For the text-containing cell, return its midpoint in [x, y] coordinate format. 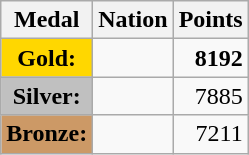
Bronze: [47, 134]
8192 [210, 58]
7885 [210, 96]
7211 [210, 134]
Medal [47, 20]
Points [210, 20]
Silver: [47, 96]
Nation [133, 20]
Gold: [47, 58]
